Find where the given text appears and provide that cell's center as [x, y] coordinate. 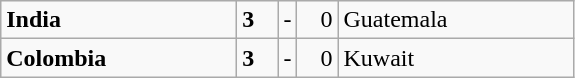
Guatemala [456, 20]
Kuwait [456, 58]
Colombia [119, 58]
India [119, 20]
